Locate the cell with the specified text and output its (x, y) center coordinate. 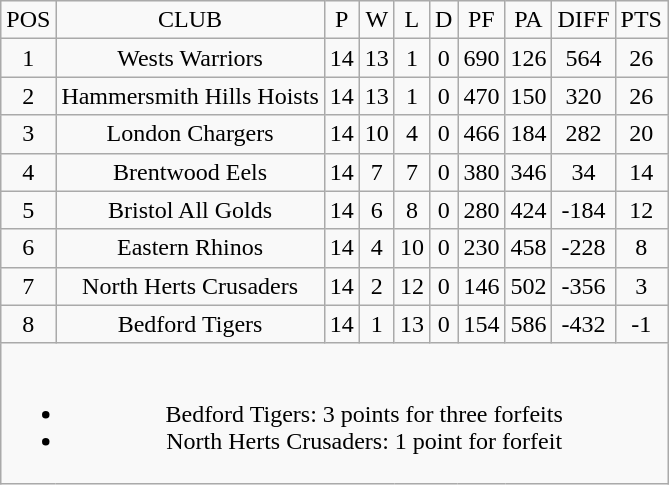
466 (482, 134)
Hammersmith Hills Hoists (190, 96)
586 (528, 324)
154 (482, 324)
-356 (584, 286)
L (412, 20)
458 (528, 248)
PTS (641, 20)
-228 (584, 248)
346 (528, 172)
126 (528, 58)
North Herts Crusaders (190, 286)
PF (482, 20)
230 (482, 248)
Wests Warriors (190, 58)
380 (482, 172)
POS (28, 20)
CLUB (190, 20)
Brentwood Eels (190, 172)
5 (28, 210)
280 (482, 210)
424 (528, 210)
DIFF (584, 20)
320 (584, 96)
502 (528, 286)
34 (584, 172)
150 (528, 96)
P (342, 20)
184 (528, 134)
London Chargers (190, 134)
564 (584, 58)
Bedford Tigers (190, 324)
D (443, 20)
W (376, 20)
20 (641, 134)
690 (482, 58)
Bristol All Golds (190, 210)
-184 (584, 210)
146 (482, 286)
Eastern Rhinos (190, 248)
-1 (641, 324)
PA (528, 20)
Bedford Tigers: 3 points for three forfeitsNorth Herts Crusaders: 1 point for forfeit (334, 413)
-432 (584, 324)
282 (584, 134)
470 (482, 96)
